For the text-containing cell, return its midpoint in (X, Y) coordinate format. 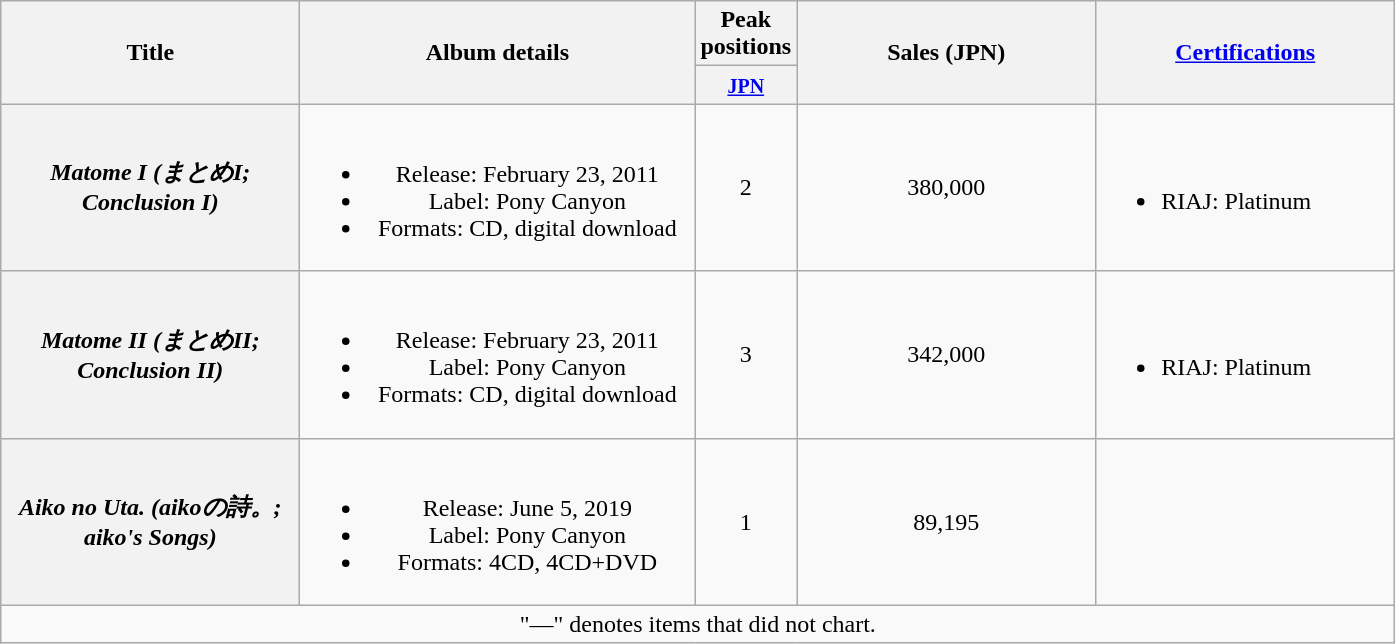
89,195 (946, 522)
Aiko no Uta. (aikoの詩。; aiko's Songs) (150, 522)
Matome I (まとめI; Conclusion I) (150, 188)
342,000 (946, 354)
3 (746, 354)
Title (150, 52)
Sales (JPN) (946, 52)
380,000 (946, 188)
1 (746, 522)
Album details (498, 52)
JPN (746, 85)
"—" denotes items that did not chart. (698, 624)
Peak positions (746, 34)
2 (746, 188)
Release: June 5, 2019Label: Pony CanyonFormats: 4CD, 4CD+DVD (498, 522)
Certifications (1246, 52)
Matome II (まとめII; Conclusion II) (150, 354)
